Output the (X, Y) coordinate of the center of the cell containing the given text.  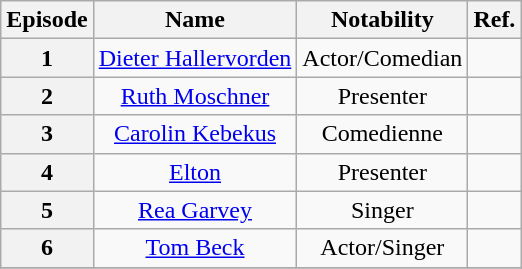
Actor/Singer (382, 248)
Ref. (494, 20)
1 (47, 58)
5 (47, 210)
Episode (47, 20)
3 (47, 134)
Name (195, 20)
Dieter Hallervorden (195, 58)
6 (47, 248)
Carolin Kebekus (195, 134)
Ruth Moschner (195, 96)
Rea Garvey (195, 210)
Comedienne (382, 134)
Elton (195, 172)
Singer (382, 210)
Actor/Comedian (382, 58)
Notability (382, 20)
2 (47, 96)
4 (47, 172)
Tom Beck (195, 248)
